From the cell containing the given text, extract its center point as [x, y] coordinate. 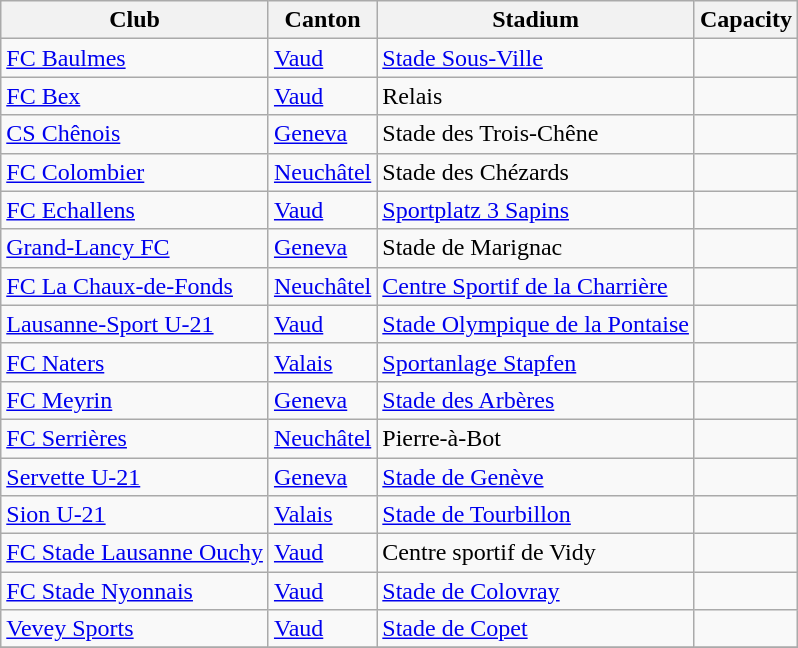
FC Serrières [135, 438]
Stade de Copet [536, 629]
FC Naters [135, 362]
Relais [536, 96]
Stade Sous-Ville [536, 58]
Stadium [536, 20]
Centre Sportif de la Charrière [536, 286]
Stade des Arbères [536, 400]
Capacity [746, 20]
FC Bex [135, 96]
Sion U-21 [135, 515]
FC Stade Lausanne Ouchy [135, 553]
Sportanlage Stapfen [536, 362]
Sportplatz 3 Sapins [536, 210]
Stade de Tourbillon [536, 515]
Servette U-21 [135, 477]
Stade des Trois-Chêne [536, 134]
FC Meyrin [135, 400]
FC Baulmes [135, 58]
Stade de Marignac [536, 248]
Canton [322, 20]
FC Colombier [135, 172]
Grand-Lancy FC [135, 248]
FC La Chaux-de-Fonds [135, 286]
CS Chênois [135, 134]
Stade de Genève [536, 477]
Stade des Chézards [536, 172]
Club [135, 20]
Vevey Sports [135, 629]
Stade Olympique de la Pontaise [536, 324]
FC Stade Nyonnais [135, 591]
Pierre-à-Bot [536, 438]
FC Echallens [135, 210]
Centre sportif de Vidy [536, 553]
Lausanne-Sport U-21 [135, 324]
Stade de Colovray [536, 591]
